Detect which cell encompasses the target text, then output its [x, y] center coordinate. 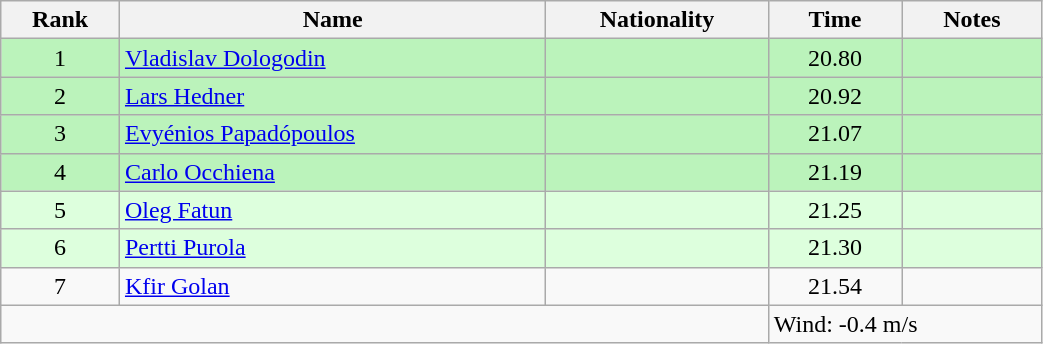
Vladislav Dologodin [332, 58]
Notes [972, 20]
21.07 [834, 134]
Nationality [657, 20]
Time [834, 20]
Kfir Golan [332, 286]
21.30 [834, 248]
Lars Hedner [332, 96]
Oleg Fatun [332, 210]
21.54 [834, 286]
Rank [60, 20]
Evyénios Papadópoulos [332, 134]
3 [60, 134]
21.25 [834, 210]
1 [60, 58]
Name [332, 20]
Carlo Occhiena [332, 172]
21.19 [834, 172]
2 [60, 96]
20.92 [834, 96]
Wind: -0.4 m/s [905, 324]
20.80 [834, 58]
5 [60, 210]
6 [60, 248]
Pertti Purola [332, 248]
4 [60, 172]
7 [60, 286]
